Scan for the cell matching the given text and deliver its [X, Y] coordinate at center. 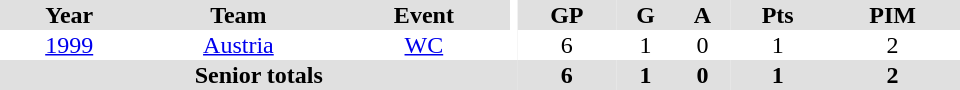
WC [424, 45]
A [702, 15]
GP [568, 15]
Senior totals [259, 75]
Austria [238, 45]
1999 [69, 45]
PIM [892, 15]
Pts [778, 15]
Year [69, 15]
G [646, 15]
Event [424, 15]
Team [238, 15]
